Search for the cell housing the specified text and yield its [x, y] center coordinate. 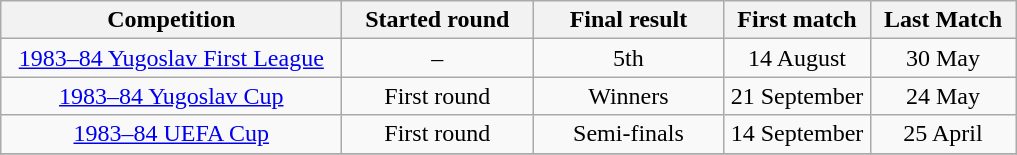
5th [628, 58]
1983–84 Yugoslav Cup [172, 96]
1983–84 UEFA Cup [172, 134]
Semi-finals [628, 134]
– [438, 58]
21 September [797, 96]
Started round [438, 20]
25 April [943, 134]
Last Match [943, 20]
14 August [797, 58]
14 September [797, 134]
Competition [172, 20]
First match [797, 20]
24 May [943, 96]
1983–84 Yugoslav First League [172, 58]
Winners [628, 96]
30 May [943, 58]
Final result [628, 20]
